Output the [X, Y] coordinate of the center of the cell containing the given text.  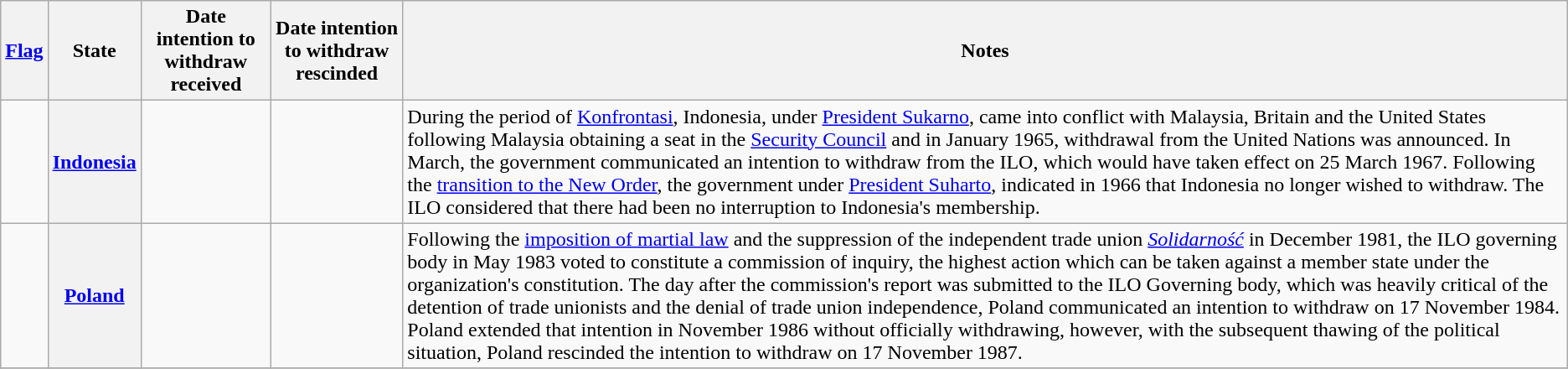
Indonesia [94, 162]
Date intention to withdraw received [206, 50]
Notes [985, 50]
Date intention to withdraw rescinded [337, 50]
Poland [94, 295]
State [94, 50]
Flag [24, 50]
